Find where the given text appears and provide that cell's center as [X, Y] coordinate. 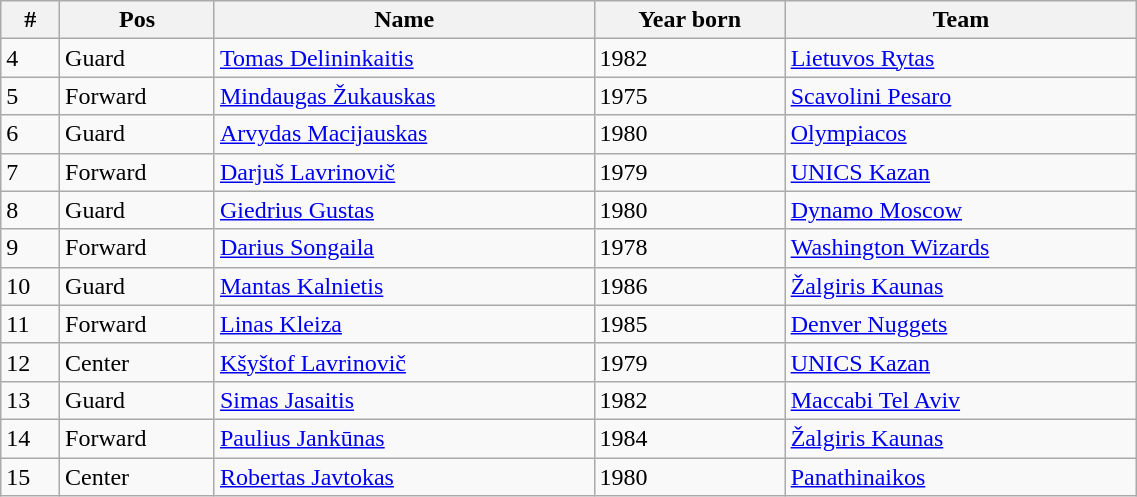
11 [30, 324]
1975 [690, 96]
Simas Jasaitis [404, 400]
1978 [690, 248]
Darjuš Lavrinovič [404, 172]
10 [30, 286]
1984 [690, 438]
Tomas Delininkaitis [404, 58]
Paulius Jankūnas [404, 438]
Team [961, 20]
1985 [690, 324]
6 [30, 134]
4 [30, 58]
5 [30, 96]
Mantas Kalnietis [404, 286]
1986 [690, 286]
Olympiacos [961, 134]
Name [404, 20]
Maccabi Tel Aviv [961, 400]
Mindaugas Žukauskas [404, 96]
Linas Kleiza [404, 324]
Kšyštof Lavrinovič [404, 362]
Year born [690, 20]
Panathinaikos [961, 477]
Dynamo Moscow [961, 210]
Pos [138, 20]
Denver Nuggets [961, 324]
Lietuvos Rytas [961, 58]
Giedrius Gustas [404, 210]
13 [30, 400]
Washington Wizards [961, 248]
Scavolini Pesaro [961, 96]
Robertas Javtokas [404, 477]
# [30, 20]
Darius Songaila [404, 248]
15 [30, 477]
9 [30, 248]
14 [30, 438]
12 [30, 362]
7 [30, 172]
8 [30, 210]
Arvydas Macijauskas [404, 134]
